Locate the cell with the specified text and output its (x, y) center coordinate. 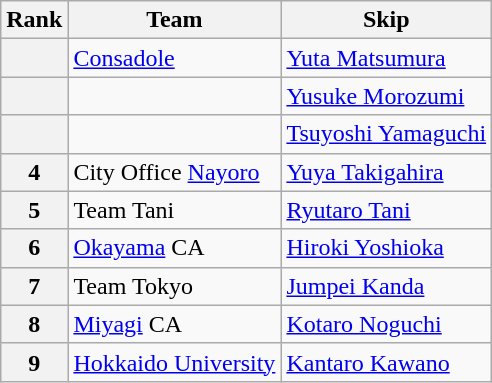
Yuya Takigahira (386, 172)
Consadole (174, 58)
Team Tani (174, 210)
Yuta Matsumura (386, 58)
6 (34, 248)
Kantaro Kawano (386, 362)
Jumpei Kanda (386, 286)
9 (34, 362)
Rank (34, 20)
Kotaro Noguchi (386, 324)
Ryutaro Tani (386, 210)
Team (174, 20)
Yusuke Morozumi (386, 96)
Hokkaido University (174, 362)
4 (34, 172)
Skip (386, 20)
7 (34, 286)
Hiroki Yoshioka (386, 248)
5 (34, 210)
City Office Nayoro (174, 172)
Miyagi CA (174, 324)
Team Tokyo (174, 286)
8 (34, 324)
Okayama CA (174, 248)
Tsuyoshi Yamaguchi (386, 134)
